Find where the given text appears and provide that cell's center as [x, y] coordinate. 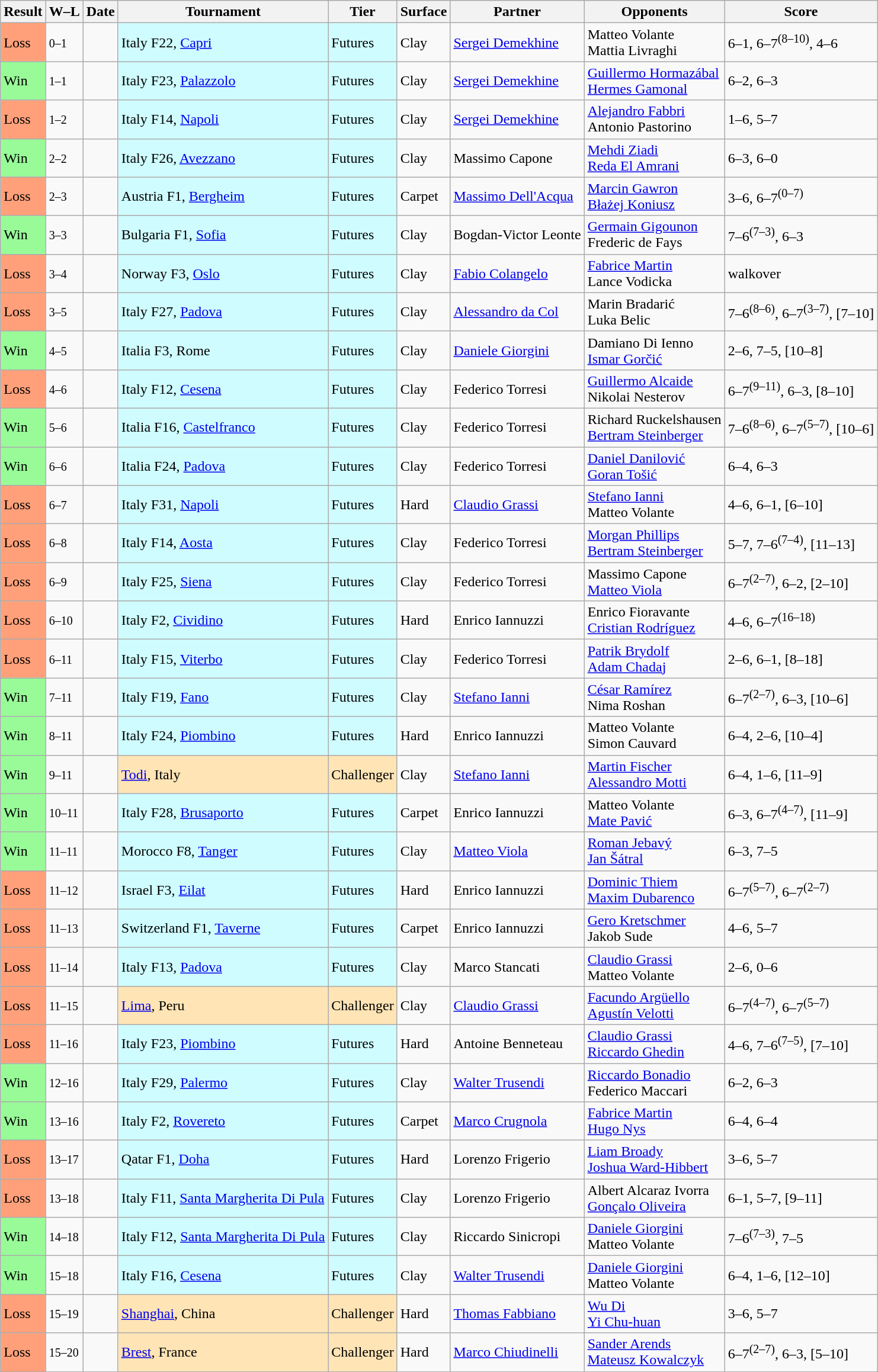
Daniele Giorgini [517, 351]
11–11 [64, 852]
Massimo Dell'Acqua [517, 197]
2–2 [64, 158]
15–19 [64, 1313]
Liam Broady Joshua Ward-Hibbert [654, 1159]
Morocco F8, Tanger [223, 852]
Gero Kretschmer Jakob Sude [654, 928]
6–11 [64, 658]
Italy F26, Avezzano [223, 158]
6–7(2–7), 6–3, [10–6] [801, 698]
7–6(8–6), 6–7(5–7), [10–6] [801, 428]
Matteo Volante Mattia Livraghi [654, 43]
6–6 [64, 465]
Guillermo Alcaide Nikolai Nesterov [654, 388]
Thomas Fabbiano [517, 1313]
1–1 [64, 81]
2–6, 7–5, [10–8] [801, 351]
Italy F13, Padova [223, 966]
Sander Arends Mateusz Kowalczyk [654, 1352]
Score [801, 12]
Italy F25, Siena [223, 581]
Fabrice Martin Hugo Nys [654, 1122]
Claudio Grassi Riccardo Ghedin [654, 1043]
Dominic Thiem Maxim Dubarenco [654, 889]
Matteo Volante Simon Cauvard [654, 735]
W–L [64, 12]
Massimo Capone [517, 158]
3–5 [64, 311]
2–3 [64, 197]
6–7 [64, 505]
6–7(5–7), 6–7(2–7) [801, 889]
Israel F3, Eilat [223, 889]
6–4, 6–4 [801, 1122]
6–4, 1–6, [11–9] [801, 775]
Norway F3, Oslo [223, 274]
4–6, 7–6(7–5), [7–10] [801, 1043]
Mehdi Ziadi Reda El Amrani [654, 158]
Italy F31, Napoli [223, 505]
Shanghai, China [223, 1313]
10–11 [64, 812]
Massimo Capone Matteo Viola [654, 581]
Damiano Di Ienno Ismar Gorčić [654, 351]
0–1 [64, 43]
6–1, 6–7(8–10), 4–6 [801, 43]
Morgan Phillips Bertram Steinberger [654, 544]
Italy F2, Cividino [223, 621]
Opponents [654, 12]
Italy F22, Capri [223, 43]
6–7(2–7), 6–3, [5–10] [801, 1352]
12–16 [64, 1082]
1–6, 5–7 [801, 120]
13–17 [64, 1159]
Riccardo Sinicropi [517, 1236]
Matteo Volante Mate Pavić [654, 812]
15–20 [64, 1352]
15–18 [64, 1275]
Guillermo Hormazábal Hermes Gamonal [654, 81]
Result [23, 12]
Roman Jebavý Jan Šátral [654, 852]
6–3, 6–7(4–7), [11–9] [801, 812]
Tournament [223, 12]
3–3 [64, 234]
4–5 [64, 351]
6–4, 1–6, [12–10] [801, 1275]
Marcin Gawron Błażej Koniusz [654, 197]
4–6, 6–7(16–18) [801, 621]
Italy F14, Aosta [223, 544]
5–6 [64, 428]
6–7(2–7), 6–2, [2–10] [801, 581]
Italy F24, Piombino [223, 735]
Date [101, 12]
Riccardo Bonadio Federico Maccari [654, 1082]
Bulgaria F1, Sofia [223, 234]
1–2 [64, 120]
Germain Gigounon Frederic de Fays [654, 234]
Fabrice Martin Lance Vodicka [654, 274]
Tier [363, 12]
6–9 [64, 581]
Switzerland F1, Taverne [223, 928]
9–11 [64, 775]
7–6(7–3), 6–3 [801, 234]
Partner [517, 12]
8–11 [64, 735]
walkover [801, 274]
Surface [424, 12]
6–7(9–11), 6–3, [8–10] [801, 388]
César Ramírez Nima Roshan [654, 698]
Lima, Peru [223, 1005]
Italia F16, Castelfranco [223, 428]
Italia F24, Padova [223, 465]
Marco Chiudinelli [517, 1352]
Italy F19, Fano [223, 698]
Italy F14, Napoli [223, 120]
Albert Alcaraz Ivorra Gonçalo Oliveira [654, 1199]
Italy F23, Palazzolo [223, 81]
Todi, Italy [223, 775]
Italy F16, Cesena [223, 1275]
3–4 [64, 274]
Alessandro da Col [517, 311]
3–6, 6–7(0–7) [801, 197]
Martin Fischer Alessandro Motti [654, 775]
11–15 [64, 1005]
Marco Crugnola [517, 1122]
Italy F12, Cesena [223, 388]
7–6(7–3), 7–5 [801, 1236]
Italy F15, Viterbo [223, 658]
11–14 [64, 966]
7–11 [64, 698]
Richard Ruckelshausen Bertram Steinberger [654, 428]
6–3, 6–0 [801, 158]
Stefano Ianni Matteo Volante [654, 505]
Brest, France [223, 1352]
6–4, 2–6, [10–4] [801, 735]
6–10 [64, 621]
Austria F1, Bergheim [223, 197]
Patrik Brydolf Adam Chadaj [654, 658]
4–6 [64, 388]
11–12 [64, 889]
6–1, 5–7, [9–11] [801, 1199]
Fabio Colangelo [517, 274]
Italy F11, Santa Margherita Di Pula [223, 1199]
Claudio Grassi Matteo Volante [654, 966]
Marin Bradarić Luka Belic [654, 311]
Qatar F1, Doha [223, 1159]
Wu Di Yi Chu-huan [654, 1313]
7–6(8–6), 6–7(3–7), [7–10] [801, 311]
11–13 [64, 928]
Enrico Fioravante Cristian Rodríguez [654, 621]
Alejandro Fabbri Antonio Pastorino [654, 120]
Daniel Danilović Goran Tošić [654, 465]
Marco Stancati [517, 966]
6–4, 6–3 [801, 465]
6–3, 7–5 [801, 852]
Italy F12, Santa Margherita Di Pula [223, 1236]
Facundo Argüello Agustín Velotti [654, 1005]
2–6, 0–6 [801, 966]
Matteo Viola [517, 852]
4–6, 6–1, [6–10] [801, 505]
Italia F3, Rome [223, 351]
Italy F29, Palermo [223, 1082]
Antoine Benneteau [517, 1043]
13–16 [64, 1122]
4–6, 5–7 [801, 928]
Bogdan-Victor Leonte [517, 234]
Italy F27, Padova [223, 311]
Italy F23, Piombino [223, 1043]
5–7, 7–6(7–4), [11–13] [801, 544]
2–6, 6–1, [8–18] [801, 658]
14–18 [64, 1236]
Italy F28, Brusaporto [223, 812]
Italy F2, Rovereto [223, 1122]
6–8 [64, 544]
11–16 [64, 1043]
13–18 [64, 1199]
6–7(4–7), 6–7(5–7) [801, 1005]
